Return (X, Y) of the center of cell containing provided text 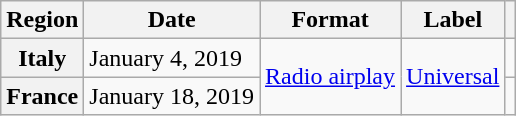
Region (42, 20)
January 4, 2019 (172, 58)
January 18, 2019 (172, 96)
Universal (453, 77)
France (42, 96)
Date (172, 20)
Label (453, 20)
Format (330, 20)
Italy (42, 58)
Radio airplay (330, 77)
